From the cell containing the given text, extract its center point as [x, y] coordinate. 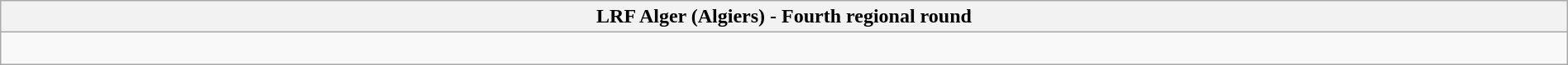
LRF Alger (Algiers) - Fourth regional round [784, 17]
